From the cell containing the given text, extract its center point as [X, Y] coordinate. 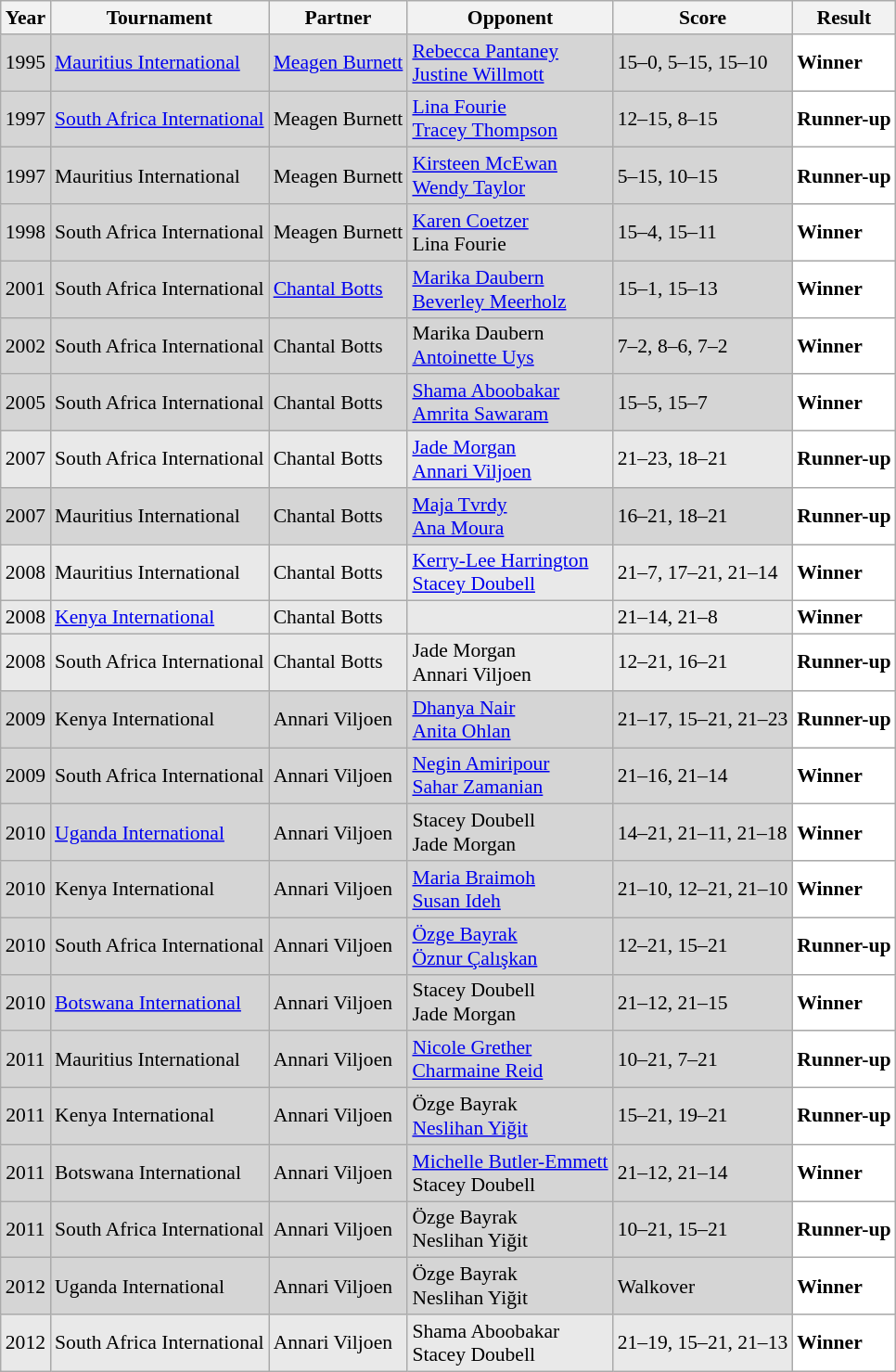
1998 [26, 232]
21–19, 15–21, 21–13 [703, 1343]
21–7, 17–21, 21–14 [703, 573]
Özge Bayrak Öznur Çalışkan [510, 946]
Dhanya Nair Anita Ohlan [510, 720]
Rebecca Pantaney Justine Willmott [510, 63]
15–5, 15–7 [703, 403]
15–0, 5–15, 15–10 [703, 63]
Tournament [160, 18]
Partner [339, 18]
Nicole Grether Charmaine Reid [510, 1059]
14–21, 21–11, 21–18 [703, 833]
Negin Amiripour Sahar Zamanian [510, 776]
21–10, 12–21, 21–10 [703, 889]
12–15, 8–15 [703, 119]
Kirsteen McEwan Wendy Taylor [510, 176]
2001 [26, 289]
7–2, 8–6, 7–2 [703, 345]
Kerry-Lee Harrington Stacey Doubell [510, 573]
21–12, 21–14 [703, 1173]
Lina Fourie Tracey Thompson [510, 119]
15–1, 15–13 [703, 289]
1995 [26, 63]
Score [703, 18]
Shama Aboobakar Amrita Sawaram [510, 403]
Maria Braimoh Susan Ideh [510, 889]
10–21, 15–21 [703, 1230]
Karen Coetzer Lina Fourie [510, 232]
Result [844, 18]
2002 [26, 345]
2005 [26, 403]
15–4, 15–11 [703, 232]
15–21, 19–21 [703, 1117]
21–17, 15–21, 21–23 [703, 720]
Year [26, 18]
Walkover [703, 1286]
5–15, 10–15 [703, 176]
Marika Daubern Antoinette Uys [510, 345]
10–21, 7–21 [703, 1059]
16–21, 18–21 [703, 516]
Maja Tvrdy Ana Moura [510, 516]
Opponent [510, 18]
Shama Aboobakar Stacey Doubell [510, 1343]
12–21, 15–21 [703, 946]
21–14, 21–8 [703, 618]
12–21, 16–21 [703, 662]
21–16, 21–14 [703, 776]
Michelle Butler-Emmett Stacey Doubell [510, 1173]
Marika Daubern Beverley Meerholz [510, 289]
21–23, 18–21 [703, 460]
21–12, 21–15 [703, 1002]
